Scan for the cell matching the given text and deliver its [X, Y] coordinate at center. 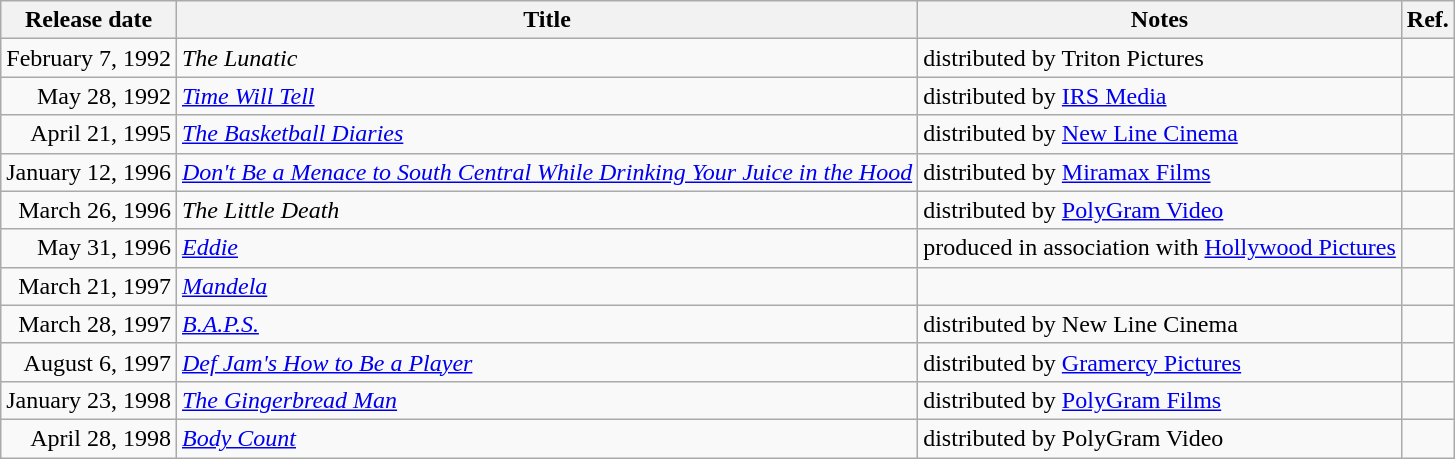
Ref. [1428, 20]
Mandela [546, 286]
May 28, 1992 [89, 96]
Body Count [546, 438]
distributed by PolyGram Films [1160, 400]
The Basketball Diaries [546, 134]
B.A.P.S. [546, 324]
Notes [1160, 20]
distributed by Triton Pictures [1160, 58]
March 28, 1997 [89, 324]
Release date [89, 20]
Def Jam's How to Be a Player [546, 362]
produced in association with Hollywood Pictures [1160, 248]
Time Will Tell [546, 96]
May 31, 1996 [89, 248]
Don't Be a Menace to South Central While Drinking Your Juice in the Hood [546, 172]
Title [546, 20]
distributed by IRS Media [1160, 96]
February 7, 1992 [89, 58]
distributed by Gramercy Pictures [1160, 362]
distributed by Miramax Films [1160, 172]
The Little Death [546, 210]
Eddie [546, 248]
January 12, 1996 [89, 172]
The Lunatic [546, 58]
The Gingerbread Man [546, 400]
March 26, 1996 [89, 210]
January 23, 1998 [89, 400]
April 21, 1995 [89, 134]
April 28, 1998 [89, 438]
March 21, 1997 [89, 286]
August 6, 1997 [89, 362]
